Determine the [x, y] coordinate at the center of the cell enclosing the given text.  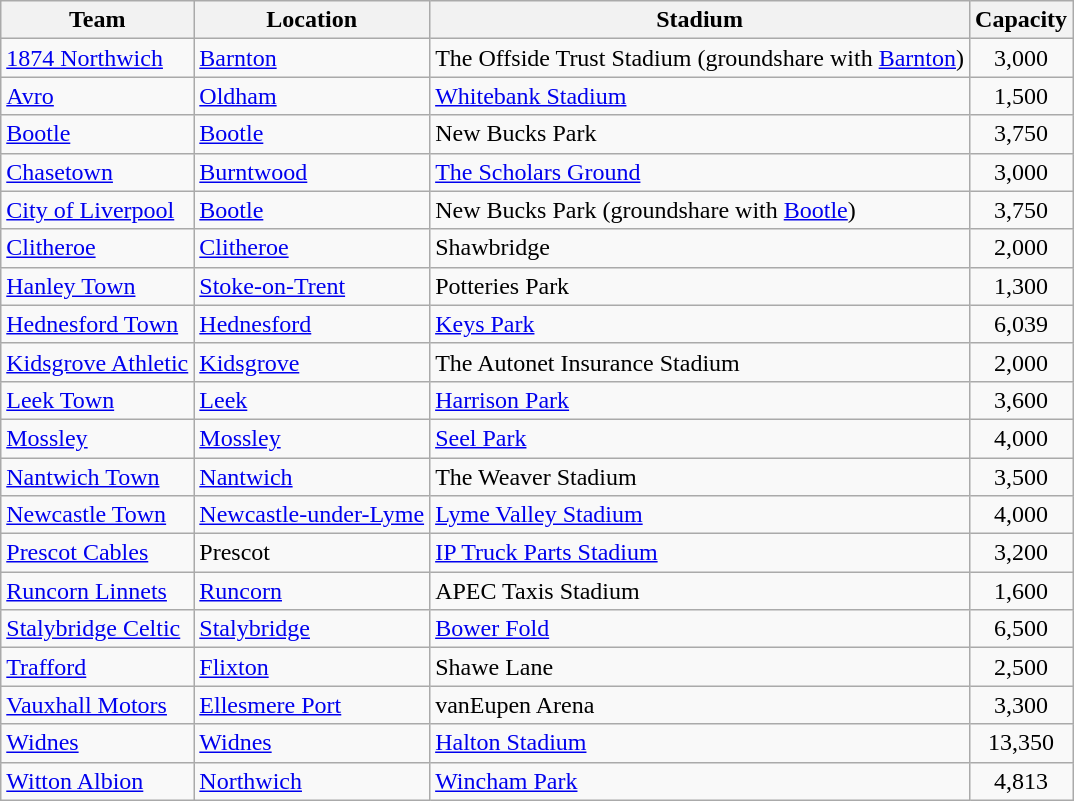
Stalybridge [312, 629]
Nantwich [312, 477]
Wincham Park [700, 781]
Kidsgrove [312, 362]
1,500 [1022, 96]
3,300 [1022, 705]
2,500 [1022, 667]
Barnton [312, 58]
Leek Town [98, 400]
Hednesford [312, 324]
Stadium [700, 20]
The Autonet Insurance Stadium [700, 362]
Shawbridge [700, 248]
APEC Taxis Stadium [700, 591]
The Weaver Stadium [700, 477]
13,350 [1022, 743]
Runcorn [312, 591]
vanEupen Arena [700, 705]
Lyme Valley Stadium [700, 515]
6,039 [1022, 324]
1874 Northwich [98, 58]
Shawe Lane [700, 667]
Seel Park [700, 438]
Potteries Park [700, 286]
Oldham [312, 96]
Ellesmere Port [312, 705]
Whitebank Stadium [700, 96]
Vauxhall Motors [98, 705]
Hednesford Town [98, 324]
Avro [98, 96]
Newcastle-under-Lyme [312, 515]
Chasetown [98, 172]
Keys Park [700, 324]
IP Truck Parts Stadium [700, 553]
6,500 [1022, 629]
Location [312, 20]
Halton Stadium [700, 743]
Trafford [98, 667]
Capacity [1022, 20]
Witton Albion [98, 781]
Nantwich Town [98, 477]
Stoke-on-Trent [312, 286]
The Scholars Ground [700, 172]
Harrison Park [700, 400]
Leek [312, 400]
Flixton [312, 667]
Burntwood [312, 172]
3,600 [1022, 400]
Bower Fold [700, 629]
3,200 [1022, 553]
Northwich [312, 781]
1,300 [1022, 286]
New Bucks Park (groundshare with Bootle) [700, 210]
Prescot Cables [98, 553]
Hanley Town [98, 286]
The Offside Trust Stadium (groundshare with Barnton) [700, 58]
New Bucks Park [700, 134]
City of Liverpool [98, 210]
4,813 [1022, 781]
Team [98, 20]
3,500 [1022, 477]
Prescot [312, 553]
Newcastle Town [98, 515]
Kidsgrove Athletic [98, 362]
Runcorn Linnets [98, 591]
Stalybridge Celtic [98, 629]
1,600 [1022, 591]
